Return the (X, Y) coordinate for the center point of the cell that contains the specified text.  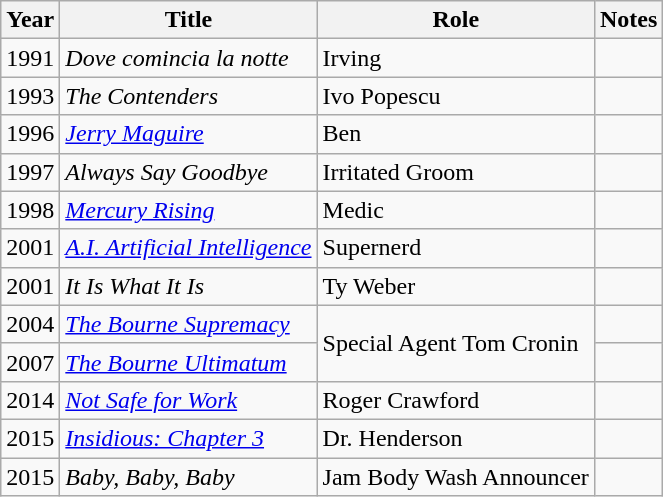
Not Safe for Work (188, 400)
Ty Weber (456, 286)
Jam Body Wash Announcer (456, 477)
Notes (628, 20)
The Bourne Supremacy (188, 324)
Year (30, 20)
Ben (456, 134)
It Is What It Is (188, 286)
Roger Crawford (456, 400)
2007 (30, 362)
Jerry Maguire (188, 134)
1998 (30, 210)
Medic (456, 210)
2004 (30, 324)
Dove comincia la notte (188, 58)
Baby, Baby, Baby (188, 477)
Dr. Henderson (456, 438)
Title (188, 20)
Role (456, 20)
1996 (30, 134)
1997 (30, 172)
The Contenders (188, 96)
Insidious: Chapter 3 (188, 438)
Special Agent Tom Cronin (456, 343)
2014 (30, 400)
1991 (30, 58)
Irritated Groom (456, 172)
Mercury Rising (188, 210)
Always Say Goodbye (188, 172)
The Bourne Ultimatum (188, 362)
Supernerd (456, 248)
1993 (30, 96)
Irving (456, 58)
Ivo Popescu (456, 96)
A.I. Artificial Intelligence (188, 248)
